Return [x, y] of the center of cell containing provided text 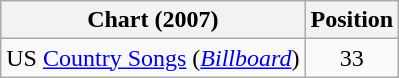
US Country Songs (Billboard) [153, 58]
Position [352, 20]
33 [352, 58]
Chart (2007) [153, 20]
